For the text-containing cell, return its midpoint in [X, Y] coordinate format. 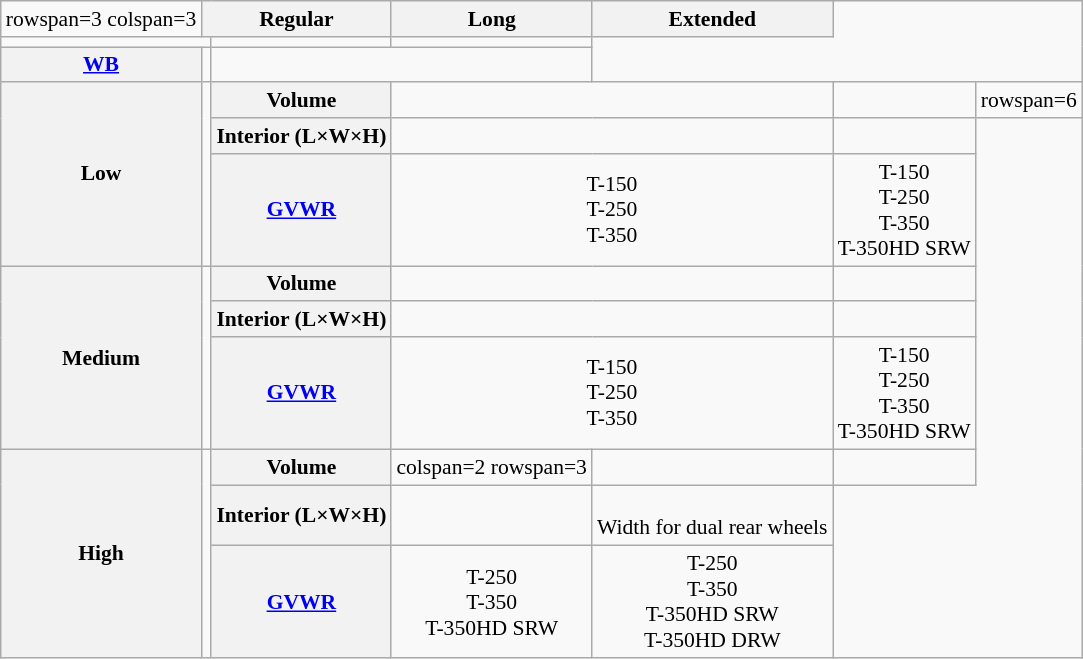
rowspan=3 colspan=3 [102, 19]
Regular [296, 19]
Long [492, 19]
Extended [712, 19]
Low [102, 174]
colspan=2 rowspan=3 [492, 467]
T-250 T-350 T-350HD SRW [492, 602]
WB [102, 65]
T-250 T-350 T-350HD SRW T-350HD DRW [712, 602]
Width for dual rear wheels [712, 516]
rowspan=6 [1029, 101]
High [102, 554]
Medium [102, 358]
